Locate the cell with the specified text and output its [x, y] center coordinate. 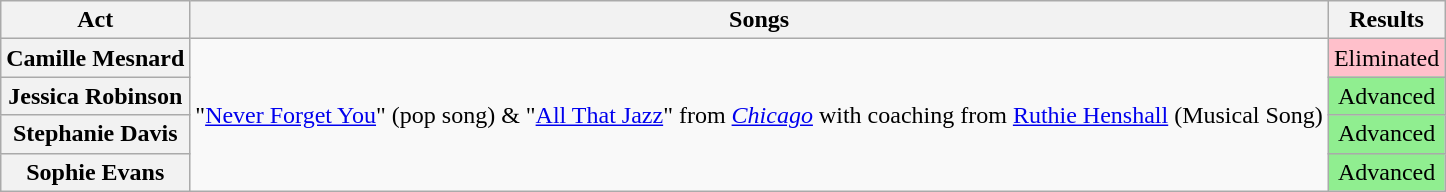
Stephanie Davis [96, 134]
Sophie Evans [96, 172]
Act [96, 20]
Camille Mesnard [96, 58]
Eliminated [1386, 58]
Results [1386, 20]
Songs [760, 20]
"Never Forget You" (pop song) & "All That Jazz" from Chicago with coaching from Ruthie Henshall (Musical Song) [760, 115]
Jessica Robinson [96, 96]
